Output the (X, Y) coordinate of the center of the cell containing the given text.  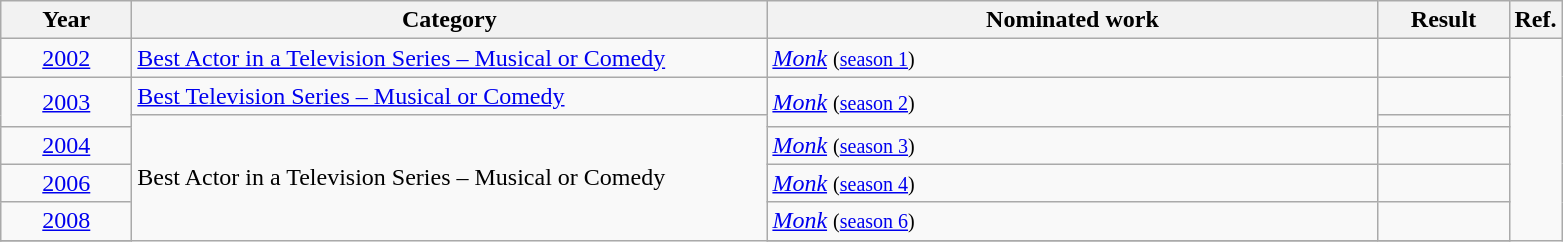
Monk (season 2) (1072, 102)
2002 (66, 58)
Best Television Series – Musical or Comedy (450, 96)
Category (450, 20)
Monk (season 3) (1072, 145)
2004 (66, 145)
Ref. (1536, 20)
Nominated work (1072, 20)
2006 (66, 183)
Year (66, 20)
Monk (season 6) (1072, 221)
2008 (66, 221)
Monk (season 1) (1072, 58)
Monk (season 4) (1072, 183)
Result (1444, 20)
2003 (66, 102)
